Locate the cell with the specified text and output its [X, Y] center coordinate. 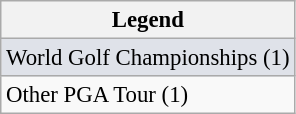
Legend [148, 20]
Other PGA Tour (1) [148, 95]
World Golf Championships (1) [148, 58]
